Provide the [x, y] coordinate of the cell's center where the given text is located.  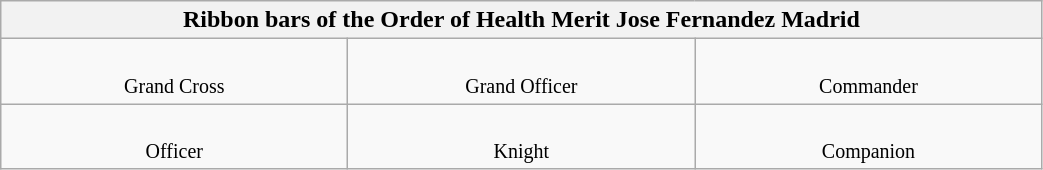
Knight [522, 136]
Commander [868, 72]
Companion [868, 136]
Grand Cross [174, 72]
Grand Officer [522, 72]
Officer [174, 136]
Ribbon bars of the Order of Health Merit Jose Fernandez Madrid [522, 20]
